Extract the [X, Y] coordinate from the center of the cell holding the provided text.  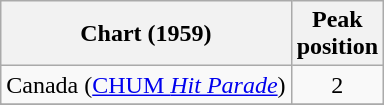
Chart (1959) [146, 34]
Canada (CHUM Hit Parade) [146, 85]
2 [337, 85]
Peakposition [337, 34]
